Find where the given text appears and provide that cell's center as [X, Y] coordinate. 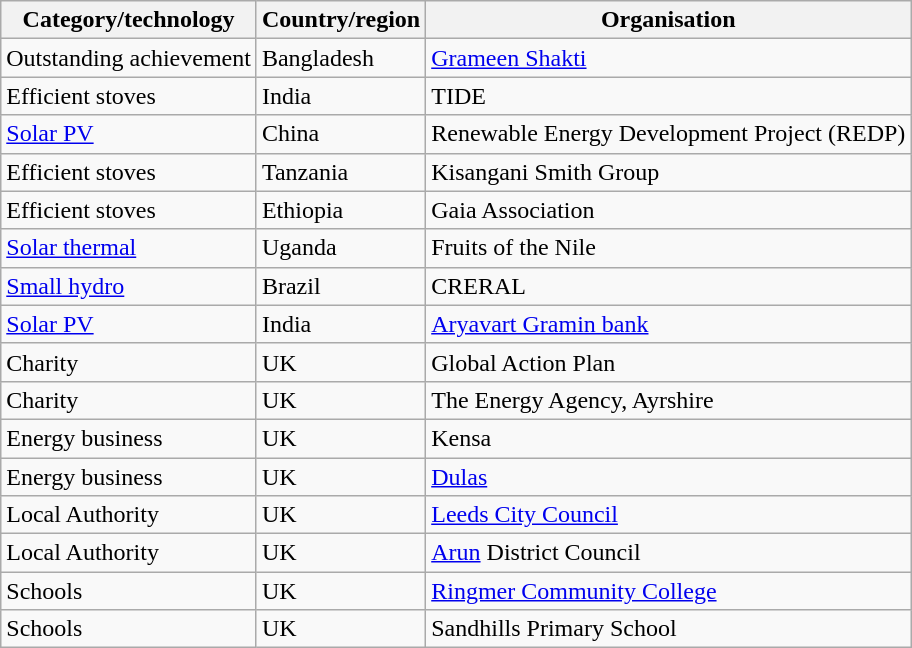
Small hydro [129, 286]
The Energy Agency, Ayrshire [668, 400]
Tanzania [340, 172]
Solar thermal [129, 248]
Kensa [668, 438]
Gaia Association [668, 210]
Organisation [668, 20]
Renewable Energy Development Project (REDP) [668, 134]
Bangladesh [340, 58]
Sandhills Primary School [668, 629]
Leeds City Council [668, 515]
Ethiopia [340, 210]
Ringmer Community College [668, 591]
Global Action Plan [668, 362]
Uganda [340, 248]
Arun District Council [668, 553]
Outstanding achievement [129, 58]
Brazil [340, 286]
Fruits of the Nile [668, 248]
Category/technology [129, 20]
China [340, 134]
CRERAL [668, 286]
Aryavart Gramin bank [668, 324]
Dulas [668, 477]
Country/region [340, 20]
Grameen Shakti [668, 58]
Kisangani Smith Group [668, 172]
TIDE [668, 96]
